Detect which cell encompasses the target text, then output its (x, y) center coordinate. 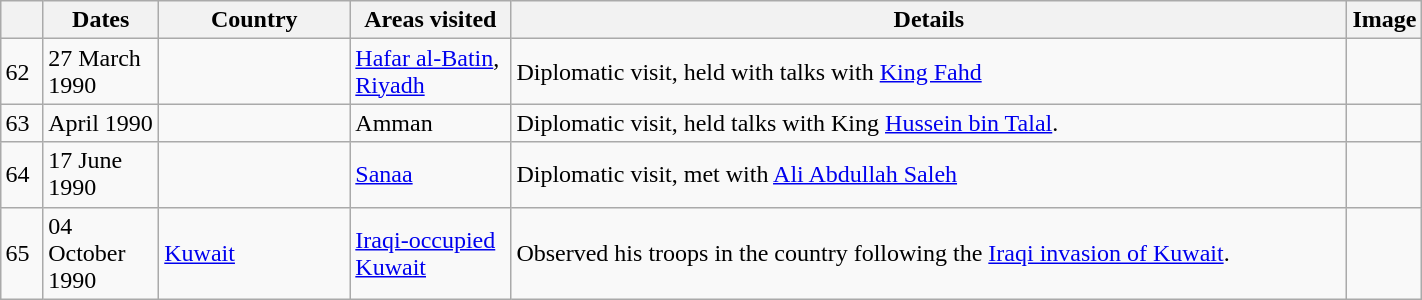
Kuwait (254, 253)
Sanaa (430, 174)
Diplomatic visit, held with talks with King Fahd (929, 72)
Image (1384, 20)
63 (22, 123)
Iraqi-occupied Kuwait (430, 253)
Observed his troops in the country following the Iraqi invasion of Kuwait. (929, 253)
Dates (101, 20)
04 October 1990 (101, 253)
17 June 1990 (101, 174)
62 (22, 72)
64 (22, 174)
65 (22, 253)
27 March 1990 (101, 72)
Amman (430, 123)
Diplomatic visit, held talks with King Hussein bin Talal. (929, 123)
Areas visited (430, 20)
Country (254, 20)
Diplomatic visit, met with Ali Abdullah Saleh (929, 174)
April 1990 (101, 123)
Hafar al-Batin, Riyadh (430, 72)
Details (929, 20)
